Extract the [x, y] coordinate from the center of the cell holding the provided text.  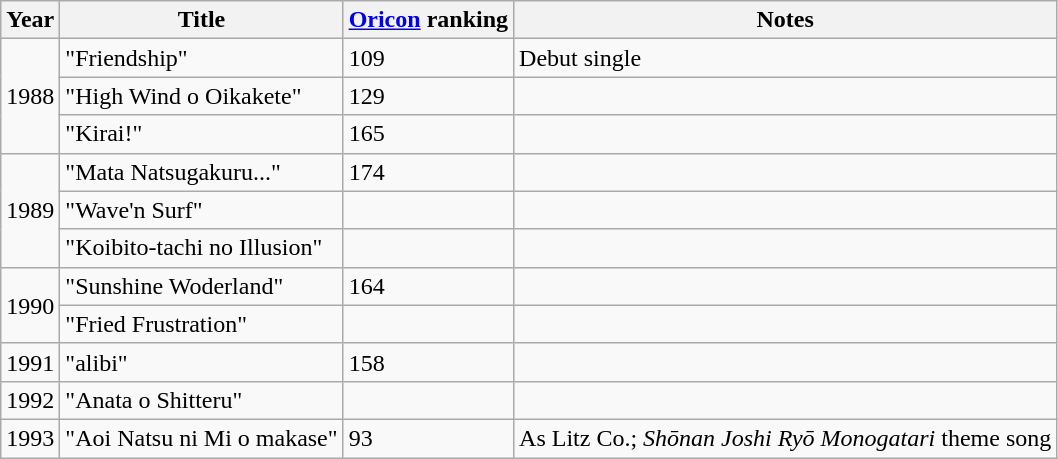
"Aoi Natsu ni Mi o makase" [202, 438]
1990 [30, 305]
Notes [786, 20]
"Anata o Shitteru" [202, 400]
109 [428, 58]
Year [30, 20]
158 [428, 362]
164 [428, 286]
"Koibito-tachi no Illusion" [202, 248]
174 [428, 172]
165 [428, 134]
"High Wind o Oikakete" [202, 96]
1991 [30, 362]
"Friendship" [202, 58]
As Litz Co.; Shōnan Joshi Ryō Monogatari theme song [786, 438]
1993 [30, 438]
Oricon ranking [428, 20]
"Kirai!" [202, 134]
"alibi" [202, 362]
1989 [30, 210]
"Mata Natsugakuru..." [202, 172]
93 [428, 438]
129 [428, 96]
"Sunshine Woderland" [202, 286]
Debut single [786, 58]
1992 [30, 400]
Title [202, 20]
"Fried Frustration" [202, 324]
1988 [30, 96]
"Wave'n Surf" [202, 210]
